Return the (x, y) coordinate for the center point of the cell that contains the specified text.  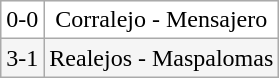
3-1 (22, 58)
0-0 (22, 20)
Corralejo - Mensajero (162, 20)
Realejos - Maspalomas (162, 58)
